Search for the cell housing the specified text and yield its [x, y] center coordinate. 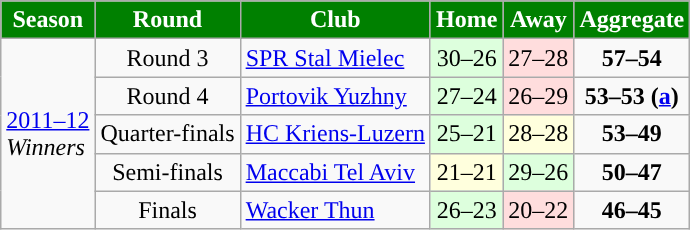
57–54 [632, 58]
Club [335, 20]
SPR Stal Mielec [335, 58]
Away [538, 20]
27–28 [538, 58]
HC Kriens-Luzern [335, 134]
53–49 [632, 134]
Wacker Thun [335, 210]
25–21 [466, 134]
Home [466, 20]
20–22 [538, 210]
27–24 [466, 96]
Portovik Yuzhny [335, 96]
Round 3 [168, 58]
29–26 [538, 172]
26–29 [538, 96]
21–21 [466, 172]
Round 4 [168, 96]
Semi-finals [168, 172]
53–53 (a) [632, 96]
Finals [168, 210]
26–23 [466, 210]
Aggregate [632, 20]
Quarter-finals [168, 134]
50–47 [632, 172]
28–28 [538, 134]
30–26 [466, 58]
2011–12 Winners [48, 134]
Maccabi Tel Aviv [335, 172]
Round [168, 20]
46–45 [632, 210]
Season [48, 20]
